Locate the cell with the specified text and output its (X, Y) center coordinate. 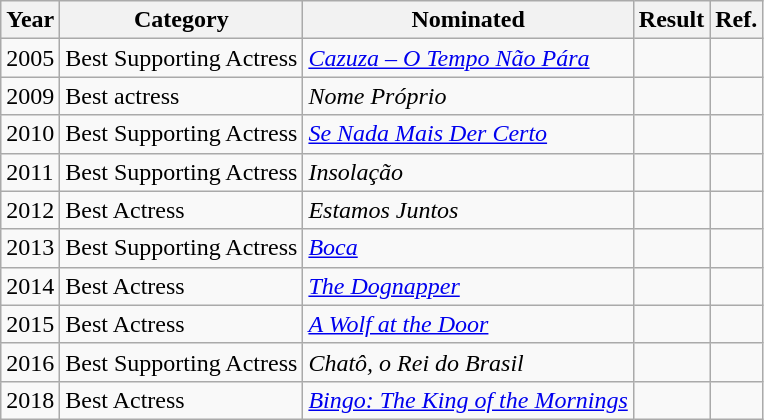
The Dognapper (468, 286)
2009 (30, 96)
Nome Próprio (468, 96)
2014 (30, 286)
Category (182, 20)
2013 (30, 248)
2015 (30, 324)
Chatô, o Rei do Brasil (468, 362)
Insolação (468, 172)
2018 (30, 400)
2011 (30, 172)
Nominated (468, 20)
A Wolf at the Door (468, 324)
Cazuza – O Tempo Não Pára (468, 58)
Se Nada Mais Der Certo (468, 134)
Best actress (182, 96)
Bingo: The King of the Mornings (468, 400)
2016 (30, 362)
2012 (30, 210)
2010 (30, 134)
Result (671, 20)
Year (30, 20)
Boca (468, 248)
Ref. (736, 20)
2005 (30, 58)
Estamos Juntos (468, 210)
